Pinpoint the cell where the given text exists, returning its (X, Y) midpoint coordinate. 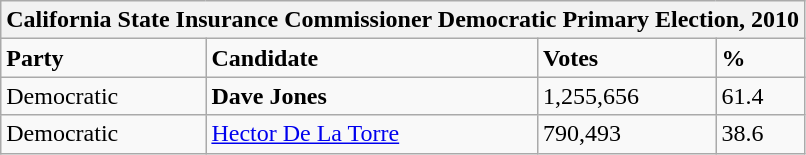
% (760, 58)
Candidate (372, 58)
61.4 (760, 96)
38.6 (760, 134)
790,493 (626, 134)
1,255,656 (626, 96)
Dave Jones (372, 96)
Party (104, 58)
Votes (626, 58)
California State Insurance Commissioner Democratic Primary Election, 2010 (403, 20)
Hector De La Torre (372, 134)
